Detect which cell encompasses the target text, then output its (X, Y) center coordinate. 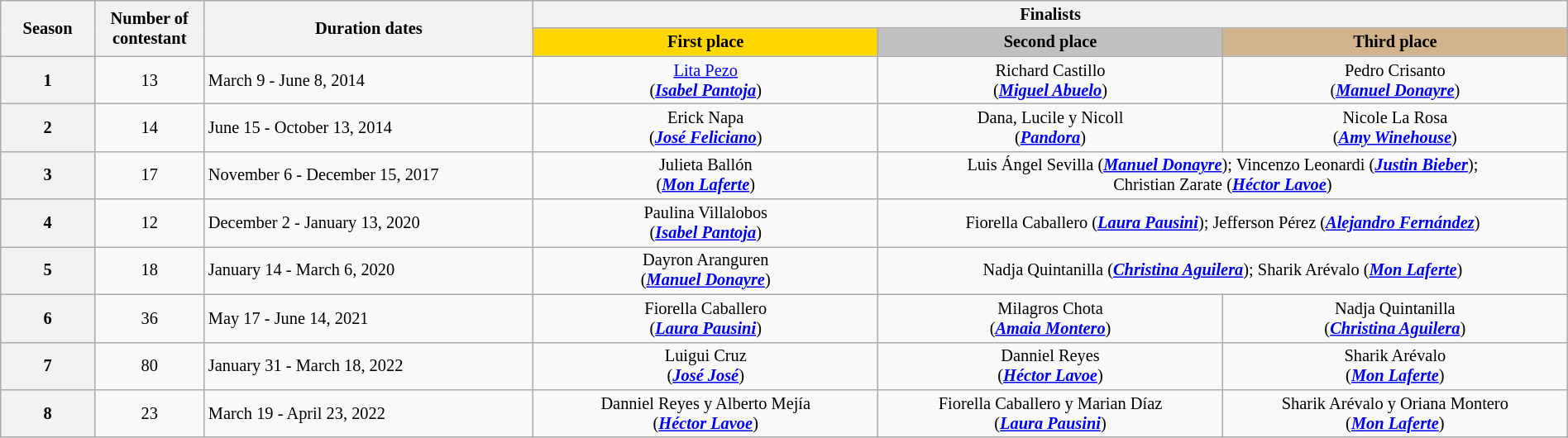
Nicole La Rosa(Amy Winehouse) (1394, 127)
March 9 - June 8, 2014 (369, 80)
Finalists (1050, 14)
Duration dates (369, 28)
Number ofcontestant (149, 28)
5 (48, 270)
Nadja Quintanilla(Christina Aguilera) (1394, 318)
December 2 - January 13, 2020 (369, 223)
17 (149, 175)
Pedro Crisanto(Manuel Donayre) (1394, 80)
Danniel Reyes(Héctor Lavoe) (1050, 366)
6 (48, 318)
June 15 - October 13, 2014 (369, 127)
November 6 - December 15, 2017 (369, 175)
Nadja Quintanilla (Christina Aguilera); Sharik Arévalo (Mon Laferte) (1223, 270)
Fiorella Caballero (Laura Pausini); Jefferson Pérez (Alejandro Fernández) (1223, 223)
1 (48, 80)
Luigui Cruz(José José) (706, 366)
2 (48, 127)
18 (149, 270)
January 14 - March 6, 2020 (369, 270)
80 (149, 366)
4 (48, 223)
Dana, Lucile y Nicoll(Pandora) (1050, 127)
Second place (1050, 42)
8 (48, 413)
January 31 - March 18, 2022 (369, 366)
Erick Napa(José Feliciano) (706, 127)
Milagros Chota(Amaia Montero) (1050, 318)
Lita Pezo(Isabel Pantoja) (706, 80)
23 (149, 413)
36 (149, 318)
Luis Ángel Sevilla (Manuel Donayre); Vincenzo Leonardi (Justin Bieber); Christian Zarate (Héctor Lavoe) (1223, 175)
3 (48, 175)
March 19 - April 23, 2022 (369, 413)
14 (149, 127)
May 17 - June 14, 2021 (369, 318)
Fiorella Caballero(Laura Pausini) (706, 318)
Fiorella Caballero y Marian Díaz(Laura Pausini) (1050, 413)
Third place (1394, 42)
Sharik Arévalo y Oriana Montero(Mon Laferte) (1394, 413)
13 (149, 80)
Sharik Arévalo(Mon Laferte) (1394, 366)
Paulina Villalobos(Isabel Pantoja) (706, 223)
First place (706, 42)
Richard Castillo(Miguel Abuelo) (1050, 80)
7 (48, 366)
Dayron Aranguren(Manuel Donayre) (706, 270)
Danniel Reyes y Alberto Mejía(Héctor Lavoe) (706, 413)
12 (149, 223)
Season (48, 28)
Julieta Ballón(Mon Laferte) (706, 175)
